Return (X, Y) of the center of cell containing provided text 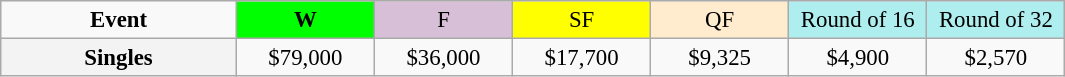
$4,900 (858, 58)
F (443, 20)
$9,325 (720, 58)
$2,570 (996, 58)
Singles (119, 58)
Round of 32 (996, 20)
$17,700 (582, 58)
Event (119, 20)
Round of 16 (858, 20)
$79,000 (305, 58)
W (305, 20)
SF (582, 20)
$36,000 (443, 58)
QF (720, 20)
